Provide the [X, Y] coordinate of the cell's center where the given text is located.  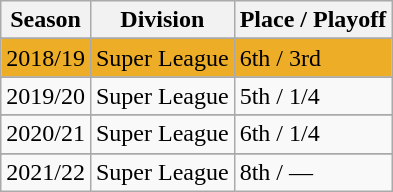
Division [162, 20]
6th / 1/4 [313, 134]
8th / — [313, 172]
Place / Playoff [313, 20]
6th / 3rd [313, 58]
5th / 1/4 [313, 96]
2018/19 [46, 58]
Season [46, 20]
2021/22 [46, 172]
2019/20 [46, 96]
2020/21 [46, 134]
